Pinpoint the cell where the given text exists, returning its [X, Y] midpoint coordinate. 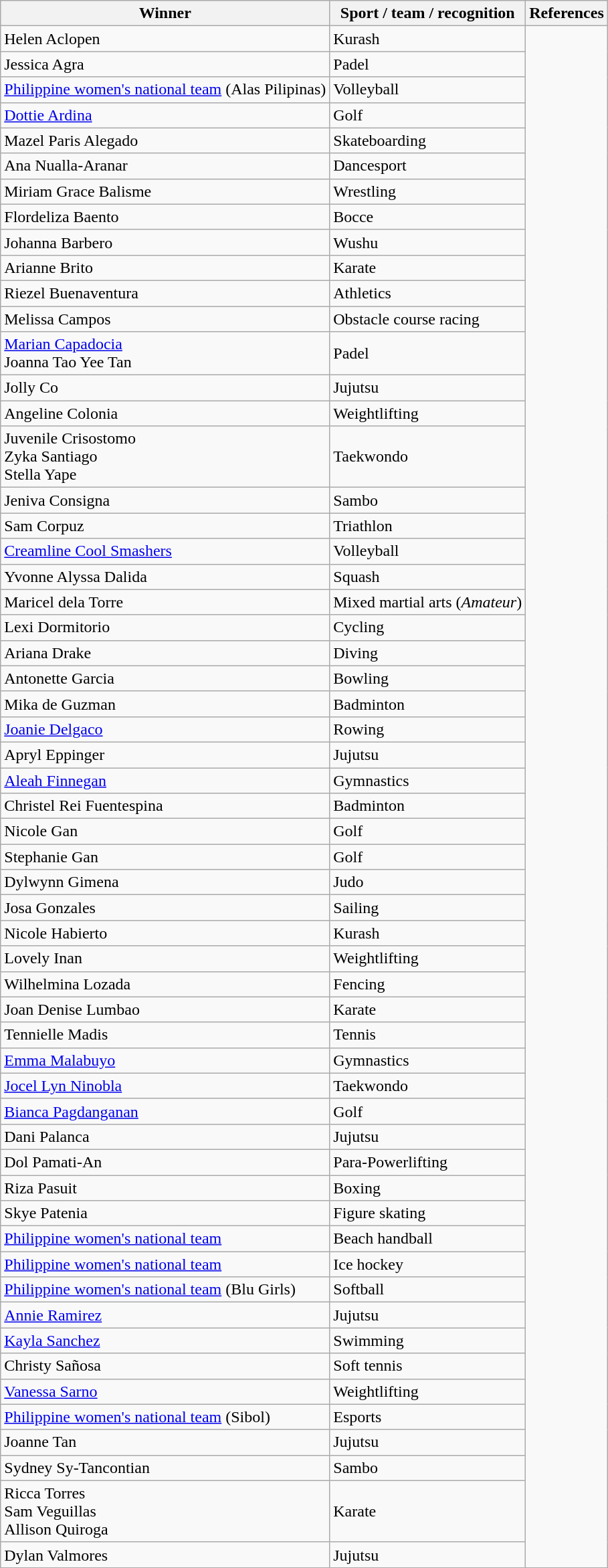
Mixed martial arts (Amateur) [428, 602]
Angeline Colonia [165, 413]
Jessica Agra [165, 64]
Sailing [428, 908]
Maricel dela Torre [165, 602]
Cycling [428, 627]
Boxing [428, 1187]
Rowing [428, 729]
Dol Pamati-An [165, 1162]
Vanessa Sarno [165, 1391]
References [567, 13]
Antonette Garcia [165, 678]
Beach handball [428, 1239]
Sam Corpuz [165, 526]
Marian Capadocia Joanna Tao Yee Tan [165, 353]
Dylan Valmores [165, 1555]
Philippine women's national team (Alas Pilipinas) [165, 90]
Fencing [428, 984]
Ice hockey [428, 1264]
Wrestling [428, 191]
Jolly Co [165, 388]
Riza Pasuit [165, 1187]
Diving [428, 653]
Creamline Cool Smashers [165, 551]
Jeniva Consigna [165, 500]
Winner [165, 13]
Sport / team / recognition [428, 13]
Skye Patenia [165, 1213]
Bianca Pagdanganan [165, 1111]
Softball [428, 1290]
Triathlon [428, 526]
Kayla Sanchez [165, 1341]
Helen Aclopen [165, 39]
Tennis [428, 1035]
Nicole Habierto [165, 933]
Dani Palanca [165, 1137]
Nicole Gan [165, 831]
Dottie Ardina [165, 115]
Annie Ramirez [165, 1315]
Obstacle course racing [428, 319]
Dylwynn Gimena [165, 882]
Joanie Delgaco [165, 729]
Swimming [428, 1341]
Miriam Grace Balisme [165, 191]
Tennielle Madis [165, 1035]
Yvonne Alyssa Dalida [165, 577]
Mika de Guzman [165, 704]
Squash [428, 577]
Ricca Torres Sam Veguillas Allison Quiroga [165, 1511]
Wilhelmina Lozada [165, 984]
Lexi Dormitorio [165, 627]
Bocce [428, 217]
Wushu [428, 242]
Esports [428, 1417]
Flordeliza Baento [165, 217]
Soft tennis [428, 1366]
Bowling [428, 678]
Riezel Buenaventura [165, 293]
Ariana Drake [165, 653]
Lovely Inan [165, 959]
Ana Nualla-Aranar [165, 166]
Christy Sañosa [165, 1366]
Judo [428, 882]
Joanne Tan [165, 1442]
Emma Malabuyo [165, 1060]
Aleah Finnegan [165, 781]
Sydney Sy-Tancontian [165, 1468]
Joan Denise Lumbao [165, 1009]
Philippine women's national team (Blu Girls) [165, 1290]
Arianne Brito [165, 268]
Figure skating [428, 1213]
Johanna Barbero [165, 242]
Para-Powerlifting [428, 1162]
Melissa Campos [165, 319]
Dancesport [428, 166]
Josa Gonzales [165, 908]
Juvenile Crisostomo Zyka Santiago Stella Yape [165, 457]
Philippine women's national team (Sibol) [165, 1417]
Jocel Lyn Ninobla [165, 1086]
Christel Rei Fuentespina [165, 806]
Mazel Paris Alegado [165, 140]
Skateboarding [428, 140]
Stephanie Gan [165, 857]
Athletics [428, 293]
Apryl Eppinger [165, 755]
